Output the [X, Y] coordinate of the center of the cell containing the given text.  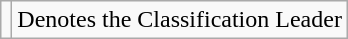
Denotes the Classification Leader [180, 20]
